Search for the cell housing the specified text and yield its [X, Y] center coordinate. 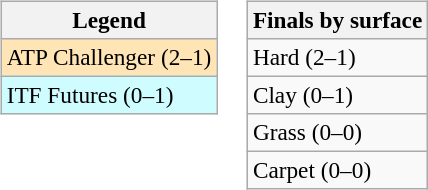
Finals by surface [337, 20]
ITF Futures (0–1) [108, 95]
Hard (2–1) [337, 57]
Clay (0–1) [337, 95]
ATP Challenger (2–1) [108, 57]
Grass (0–0) [337, 133]
Carpet (0–0) [337, 171]
Legend [108, 20]
